From the cell containing the given text, extract its center point as [X, Y] coordinate. 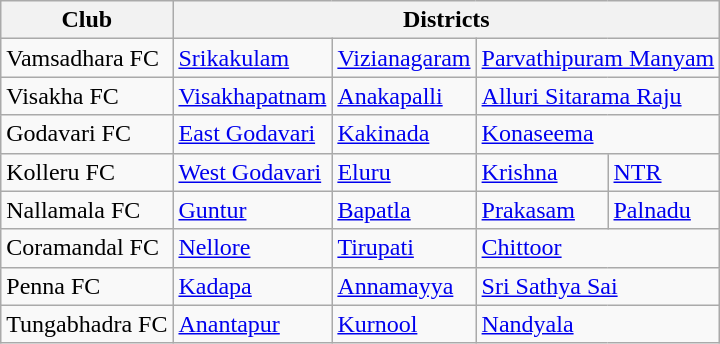
Nallamala FC [87, 210]
Tirupati [404, 248]
Nandyala [598, 324]
Annamayya [404, 286]
Eluru [404, 172]
Anakapalli [404, 96]
Club [87, 20]
Godavari FC [87, 134]
Prakasam [542, 210]
East Godavari [252, 134]
Parvathipuram Manyam [598, 58]
Districts [446, 20]
West Godavari [252, 172]
Penna FC [87, 286]
Visakha FC [87, 96]
Chittoor [598, 248]
Anantapur [252, 324]
Coramandal FC [87, 248]
Visakhapatnam [252, 96]
Bapatla [404, 210]
Srikakulam [252, 58]
NTR [664, 172]
Konaseema [598, 134]
Kadapa [252, 286]
Palnadu [664, 210]
Krishna [542, 172]
Alluri Sitarama Raju [598, 96]
Nellore [252, 248]
Sri Sathya Sai [598, 286]
Vamsadhara FC [87, 58]
Kolleru FC [87, 172]
Guntur [252, 210]
Kakinada [404, 134]
Kurnool [404, 324]
Vizianagaram [404, 58]
Tungabhadra FC [87, 324]
